For the text-containing cell, return its midpoint in (x, y) coordinate format. 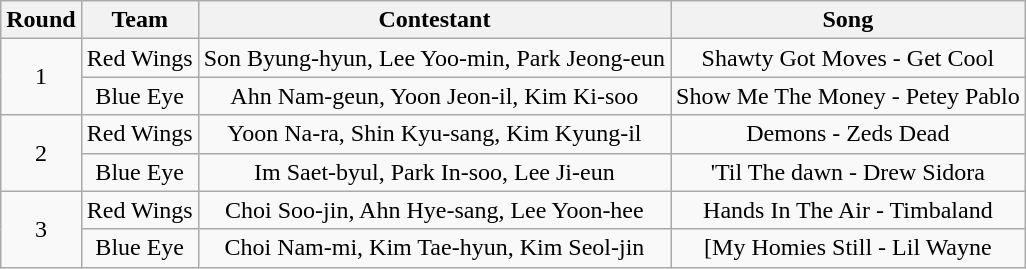
Shawty Got Moves - Get Cool (848, 58)
2 (41, 153)
3 (41, 229)
'Til The dawn - Drew Sidora (848, 172)
Choi Nam-mi, Kim Tae-hyun, Kim Seol-jin (434, 248)
Team (140, 20)
Im Saet-byul, Park In-soo, Lee Ji-eun (434, 172)
Round (41, 20)
Yoon Na-ra, Shin Kyu-sang, Kim Kyung-il (434, 134)
1 (41, 77)
Contestant (434, 20)
Show Me The Money - Petey Pablo (848, 96)
Choi Soo-jin, Ahn Hye-sang, Lee Yoon-hee (434, 210)
Demons - Zeds Dead (848, 134)
[My Homies Still - Lil Wayne (848, 248)
Son Byung-hyun, Lee Yoo-min, Park Jeong-eun (434, 58)
Ahn Nam-geun, Yoon Jeon-il, Kim Ki-soo (434, 96)
Song (848, 20)
Hands In The Air - Timbaland (848, 210)
